Search for the cell housing the specified text and yield its [X, Y] center coordinate. 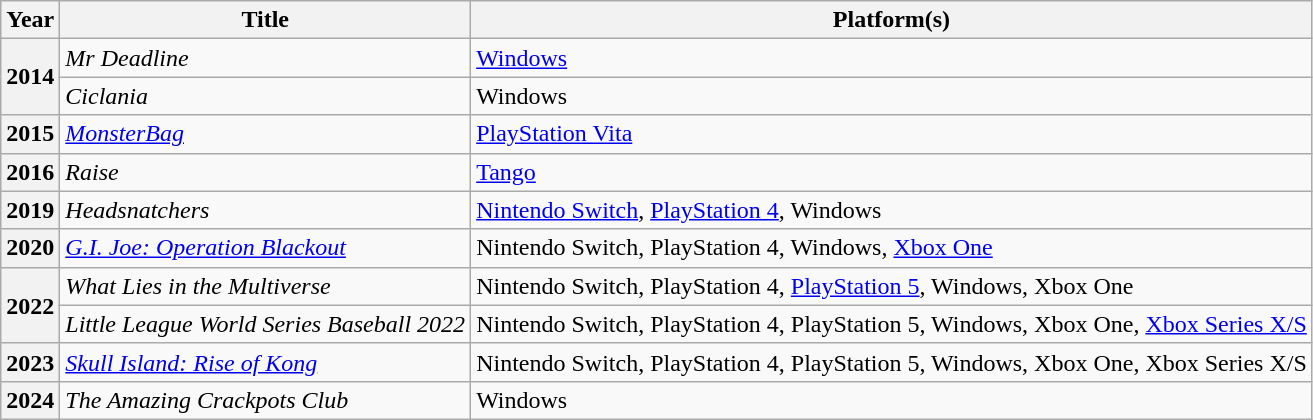
Nintendo Switch, PlayStation 4, Windows, Xbox One [892, 248]
Nintendo Switch, PlayStation 4, Windows [892, 210]
2015 [30, 134]
2023 [30, 362]
2014 [30, 77]
2019 [30, 210]
G.I. Joe: Operation Blackout [266, 248]
MonsterBag [266, 134]
The Amazing Crackpots Club [266, 400]
Year [30, 20]
2024 [30, 400]
2022 [30, 305]
Headsnatchers [266, 210]
PlayStation Vita [892, 134]
Mr Deadline [266, 58]
What Lies in the Multiverse [266, 286]
Tango [892, 172]
Ciclania [266, 96]
Little League World Series Baseball 2022 [266, 324]
Platform(s) [892, 20]
Title [266, 20]
Nintendo Switch, PlayStation 4, PlayStation 5, Windows, Xbox One [892, 286]
Raise [266, 172]
2020 [30, 248]
2016 [30, 172]
Skull Island: Rise of Kong [266, 362]
